Return [X, Y] of the center of cell containing provided text 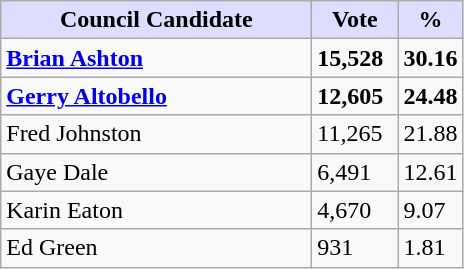
Brian Ashton [156, 58]
24.48 [430, 96]
4,670 [355, 210]
6,491 [355, 172]
931 [355, 248]
11,265 [355, 134]
30.16 [430, 58]
1.81 [430, 248]
Gaye Dale [156, 172]
Vote [355, 20]
12,605 [355, 96]
21.88 [430, 134]
9.07 [430, 210]
Ed Green [156, 248]
Gerry Altobello [156, 96]
Fred Johnston [156, 134]
Council Candidate [156, 20]
% [430, 20]
15,528 [355, 58]
Karin Eaton [156, 210]
12.61 [430, 172]
